Capture the cell that displays the provided text and extract its [x, y] central coordinate. 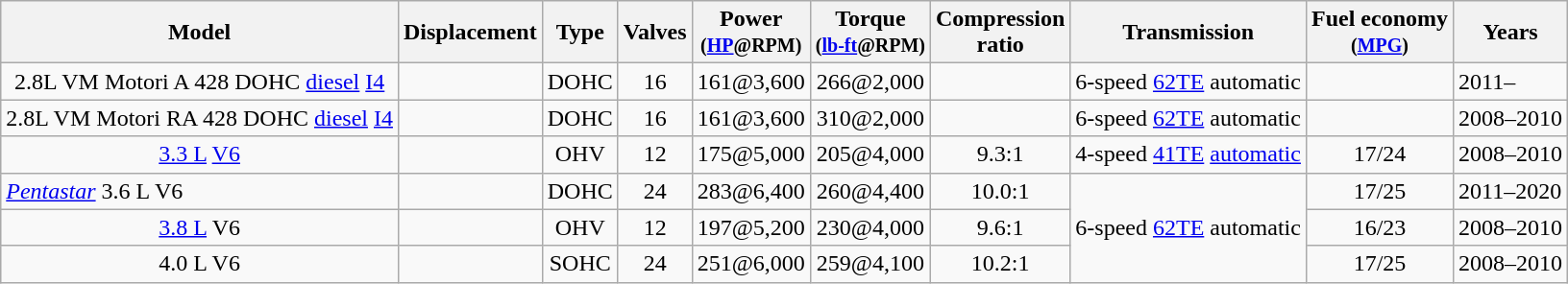
230@4,000 [870, 227]
205@4,000 [870, 154]
310@2,000 [870, 118]
4-speed 41TE automatic [1188, 154]
2011– [1510, 82]
4.0 L V6 [200, 264]
259@4,100 [870, 264]
10.0:1 [999, 191]
Years [1510, 33]
3.8 L V6 [200, 227]
251@6,000 [751, 264]
2.8L VM Motori RA 428 DOHC diesel I4 [200, 118]
Transmission [1188, 33]
Model [200, 33]
Compressionratio [999, 33]
10.2:1 [999, 264]
SOHC [580, 264]
260@4,400 [870, 191]
9.3:1 [999, 154]
197@5,200 [751, 227]
266@2,000 [870, 82]
283@6,400 [751, 191]
Type [580, 33]
Power(HP@RPM) [751, 33]
2.8L VM Motori A 428 DOHC diesel I4 [200, 82]
3.3 L V6 [200, 154]
Fuel economy (MPG) [1380, 33]
Pentastar 3.6 L V6 [200, 191]
Valves [655, 33]
9.6:1 [999, 227]
2011–2020 [1510, 191]
Displacement [470, 33]
16/23 [1380, 227]
17/24 [1380, 154]
175@5,000 [751, 154]
Torque(lb-ft@RPM) [870, 33]
